Detect which cell encompasses the target text, then output its [X, Y] center coordinate. 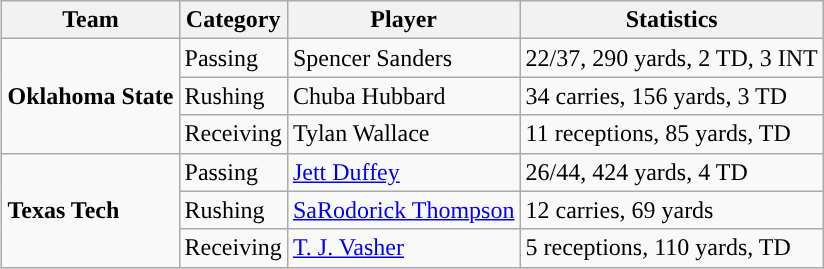
26/44, 424 yards, 4 TD [672, 172]
22/37, 290 yards, 2 TD, 3 INT [672, 58]
34 carries, 156 yards, 3 TD [672, 96]
T. J. Vasher [404, 248]
Statistics [672, 20]
Oklahoma State [90, 96]
5 receptions, 110 yards, TD [672, 248]
Jett Duffey [404, 172]
Tylan Wallace [404, 134]
SaRodorick Thompson [404, 210]
Team [90, 20]
12 carries, 69 yards [672, 210]
Spencer Sanders [404, 58]
Category [233, 20]
11 receptions, 85 yards, TD [672, 134]
Player [404, 20]
Chuba Hubbard [404, 96]
Texas Tech [90, 210]
